Return the (X, Y) coordinate for the center point of the cell that contains the specified text.  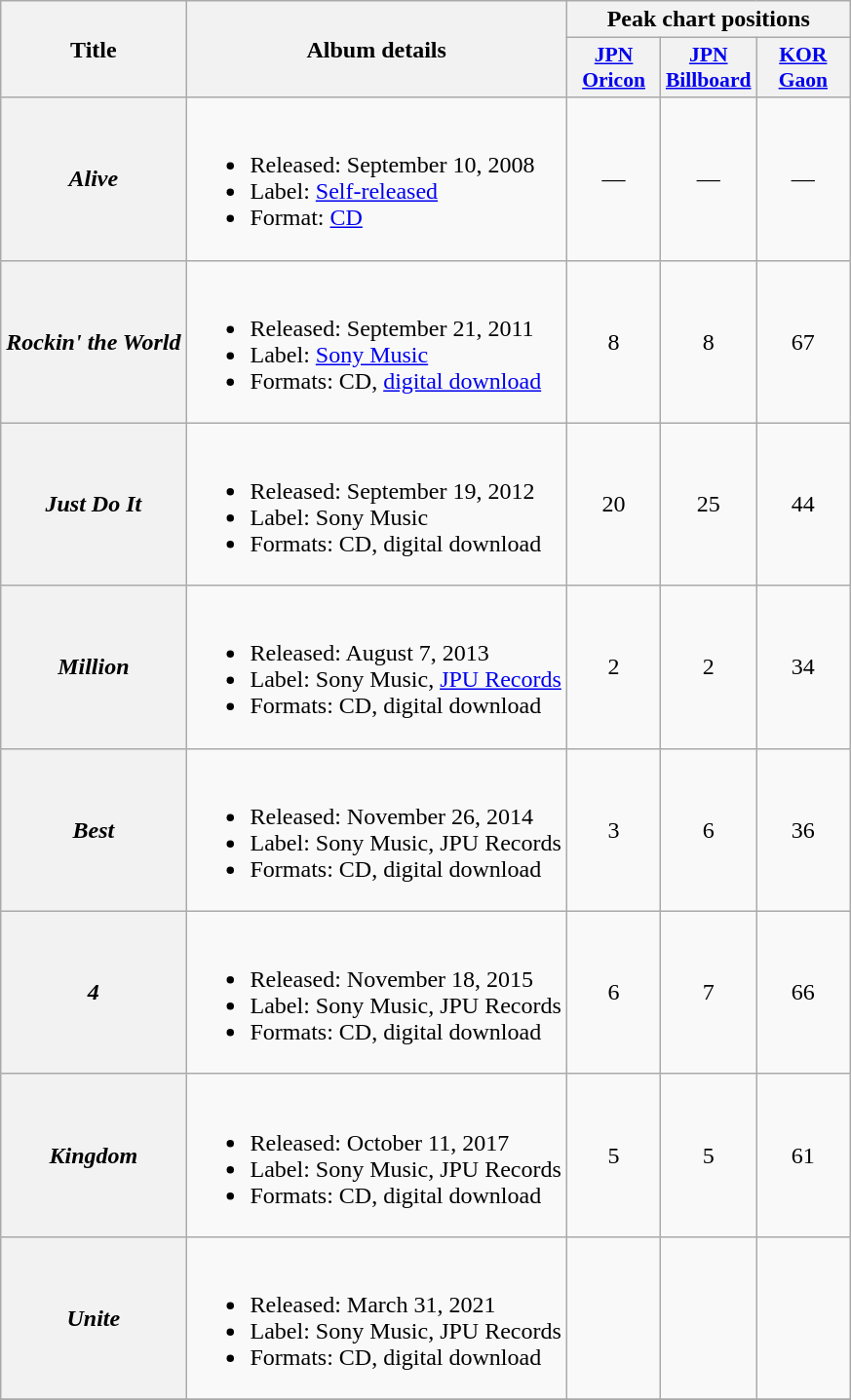
36 (803, 830)
20 (614, 505)
Released: September 19, 2012Label: Sony MusicFormats: CD, digital download (376, 505)
Kingdom (94, 1155)
Just Do It (94, 505)
4 (94, 992)
JPNBillboard (709, 68)
Best (94, 830)
66 (803, 992)
Peak chart positions (708, 19)
44 (803, 505)
7 (709, 992)
61 (803, 1155)
Released: March 31, 2021Label: Sony Music, JPU RecordsFormats: CD, digital download (376, 1317)
Released: October 11, 2017Label: Sony Music, JPU RecordsFormats: CD, digital download (376, 1155)
34 (803, 666)
Alive (94, 179)
Rockin' the World (94, 341)
KORGaon (803, 68)
3 (614, 830)
Unite (94, 1317)
Released: September 21, 2011Label: Sony MusicFormats: CD, digital download (376, 341)
Album details (376, 49)
67 (803, 341)
Released: November 18, 2015Label: Sony Music, JPU RecordsFormats: CD, digital download (376, 992)
Released: November 26, 2014Label: Sony Music, JPU RecordsFormats: CD, digital download (376, 830)
JPNOricon (614, 68)
Title (94, 49)
25 (709, 505)
Released: August 7, 2013Label: Sony Music, JPU RecordsFormats: CD, digital download (376, 666)
Million (94, 666)
Released: September 10, 2008Label: Self-releasedFormat: CD (376, 179)
